Detect which cell encompasses the target text, then output its [x, y] center coordinate. 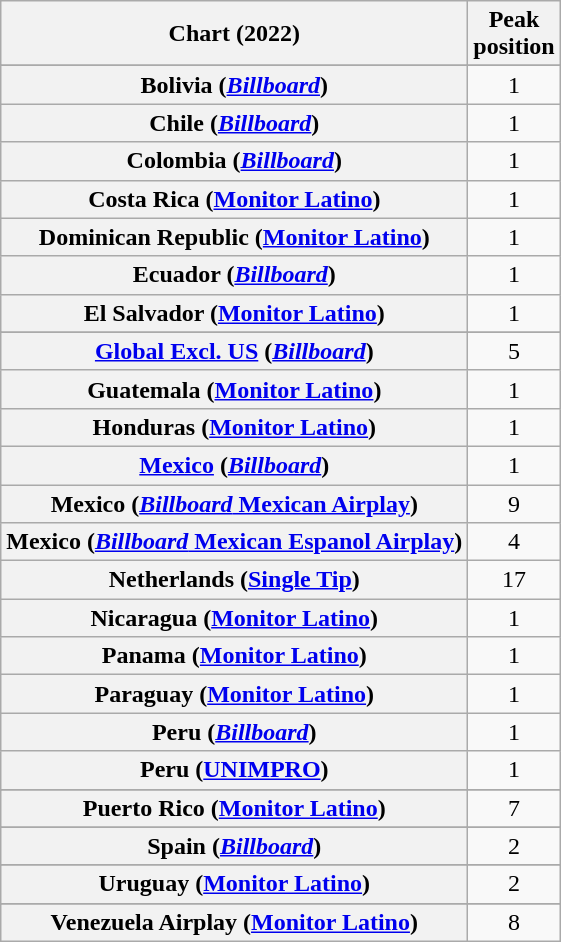
Guatemala (Monitor Latino) [234, 389]
Netherlands (Single Tip) [234, 580]
8 [514, 922]
Chile (Billboard) [234, 123]
Chart (2022) [234, 34]
Puerto Rico (Monitor Latino) [234, 808]
Honduras (Monitor Latino) [234, 427]
Mexico (Billboard Mexican Airplay) [234, 503]
Costa Rica (Monitor Latino) [234, 199]
Spain (Billboard) [234, 846]
Mexico (Billboard) [234, 465]
Panama (Monitor Latino) [234, 656]
Global Excl. US (Billboard) [234, 351]
5 [514, 351]
Venezuela Airplay (Monitor Latino) [234, 922]
4 [514, 542]
Dominican Republic (Monitor Latino) [234, 237]
Paraguay (Monitor Latino) [234, 694]
17 [514, 580]
Peru (Billboard) [234, 732]
Uruguay (Monitor Latino) [234, 884]
7 [514, 808]
Mexico (Billboard Mexican Espanol Airplay) [234, 542]
9 [514, 503]
Peakposition [514, 34]
Colombia (Billboard) [234, 161]
Ecuador (Billboard) [234, 275]
Nicaragua (Monitor Latino) [234, 618]
Bolivia (Billboard) [234, 85]
Peru (UNIMPRO) [234, 770]
El Salvador (Monitor Latino) [234, 313]
